Extract the [x, y] coordinate from the center of the cell holding the provided text.  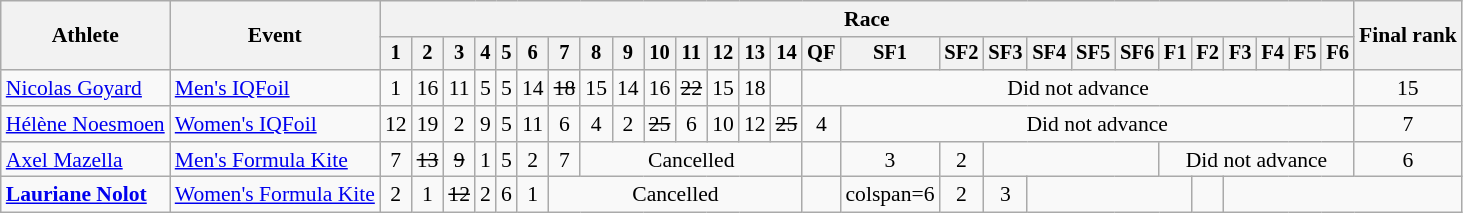
19 [428, 124]
8 [596, 54]
Athlete [86, 36]
Hélène Noesmoen [86, 124]
QF [821, 54]
SF6 [1137, 54]
F4 [1272, 54]
F3 [1240, 54]
Men's Formula Kite [275, 160]
Final rank [1408, 36]
F1 [1175, 54]
SF3 [1005, 54]
Men's IQFoil [275, 88]
SF4 [1049, 54]
Nicolas Goyard [86, 88]
colspan=6 [890, 195]
Axel Mazella [86, 160]
Lauriane Nolot [86, 195]
Women's Formula Kite [275, 195]
F2 [1207, 54]
22 [691, 88]
Race [867, 19]
Women's IQFoil [275, 124]
SF1 [890, 54]
SF5 [1093, 54]
F5 [1305, 54]
Event [275, 36]
F6 [1337, 54]
SF2 [962, 54]
